Determine the (X, Y) coordinate at the center of the cell enclosing the given text.  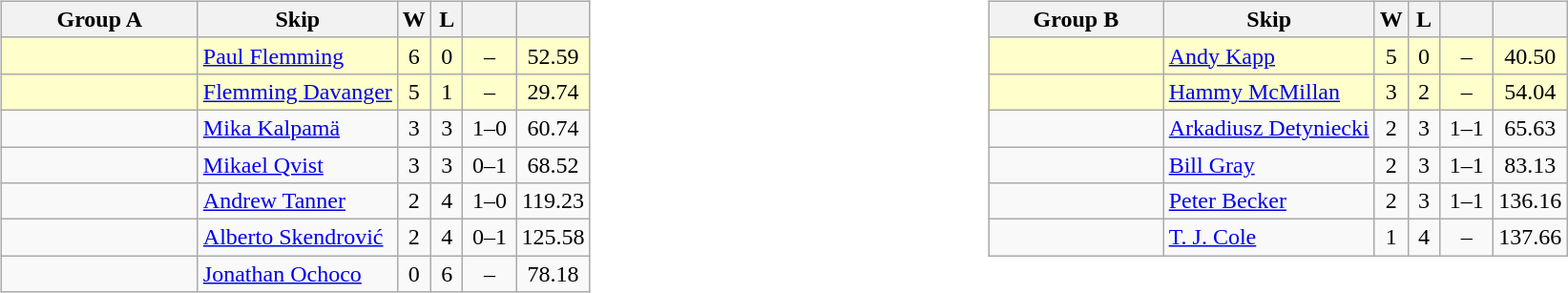
65.63 (1531, 128)
Mika Kalpamä (298, 128)
Paul Flemming (298, 55)
Arkadiusz Detyniecki (1269, 128)
40.50 (1531, 55)
119.23 (554, 201)
Bill Gray (1269, 165)
T. J. Cole (1269, 238)
Andrew Tanner (298, 201)
60.74 (554, 128)
137.66 (1531, 238)
Jonathan Ochoco (298, 274)
Andy Kapp (1269, 55)
136.16 (1531, 201)
54.04 (1531, 92)
52.59 (554, 55)
Hammy McMillan (1269, 92)
78.18 (554, 274)
Group B (1077, 19)
Group A (99, 19)
83.13 (1531, 165)
Peter Becker (1269, 201)
Mikael Qvist (298, 165)
Alberto Skendrović (298, 238)
125.58 (554, 238)
29.74 (554, 92)
Flemming Davanger (298, 92)
68.52 (554, 165)
